Detect which cell encompasses the target text, then output its [X, Y] center coordinate. 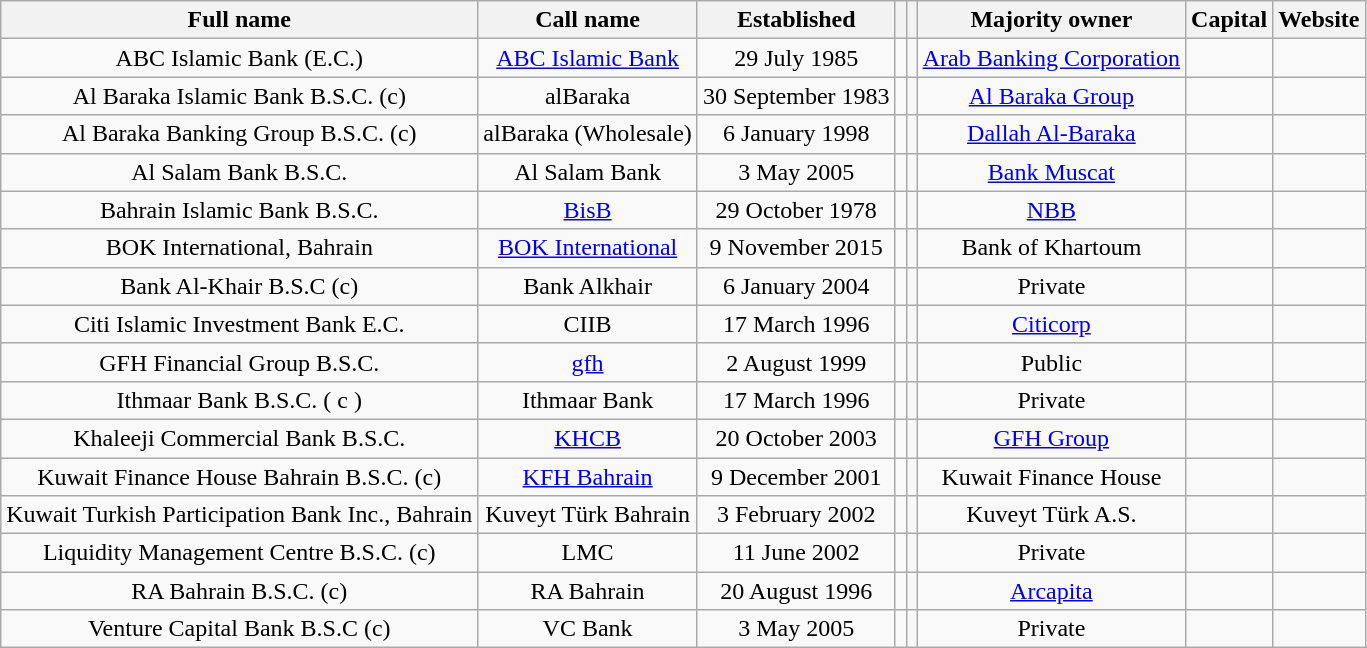
3 February 2002 [796, 515]
Ithmaar Bank B.S.C. ( c ) [240, 400]
2 August 1999 [796, 362]
Al Salam Bank [588, 172]
KHCB [588, 438]
ABC Islamic Bank [588, 58]
Website [1319, 20]
LMC [588, 553]
Citi Islamic Investment Bank E.C. [240, 324]
BOK International [588, 248]
Bahrain Islamic Bank B.S.C. [240, 210]
Kuveyt Türk A.S. [1051, 515]
BOK International, Bahrain [240, 248]
Call name [588, 20]
Bank Al-Khair B.S.C (c) [240, 286]
Capital [1230, 20]
alBaraka (Wholesale) [588, 134]
6 January 1998 [796, 134]
VC Bank [588, 629]
Al Salam Bank B.S.C. [240, 172]
Kuwait Turkish Participation Bank Inc., Bahrain [240, 515]
Citicorp [1051, 324]
6 January 2004 [796, 286]
Venture Capital Bank B.S.C (c) [240, 629]
30 September 1983 [796, 96]
CIIB [588, 324]
Kuwait Finance House Bahrain B.S.C. (c) [240, 477]
Kuveyt Türk Bahrain [588, 515]
11 June 2002 [796, 553]
Arcapita [1051, 591]
29 July 1985 [796, 58]
GFH Financial Group B.S.C. [240, 362]
20 August 1996 [796, 591]
Arab Banking Corporation [1051, 58]
Al Baraka Group [1051, 96]
NBB [1051, 210]
BisB [588, 210]
RA Bahrain [588, 591]
9 November 2015 [796, 248]
gfh [588, 362]
20 October 2003 [796, 438]
alBaraka [588, 96]
Dallah Al-Baraka [1051, 134]
Established [796, 20]
Full name [240, 20]
Public [1051, 362]
Bank of Khartoum [1051, 248]
KFH Bahrain [588, 477]
Liquidity Management Centre B.S.C. (c) [240, 553]
Bank Muscat [1051, 172]
GFH Group [1051, 438]
Al Baraka Islamic Bank B.S.C. (c) [240, 96]
29 October 1978 [796, 210]
Khaleeji Commercial Bank B.S.C. [240, 438]
9 December 2001 [796, 477]
Al Baraka Banking Group B.S.C. (c) [240, 134]
Kuwait Finance House [1051, 477]
RA Bahrain B.S.C. (c) [240, 591]
Majority owner [1051, 20]
Ithmaar Bank [588, 400]
Bank Alkhair [588, 286]
ABC Islamic Bank (E.C.) [240, 58]
